Scan for the cell matching the given text and deliver its [x, y] coordinate at center. 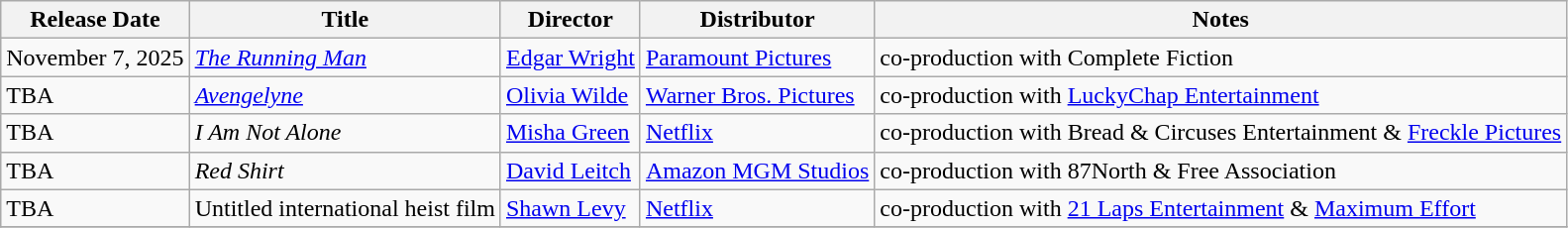
Avengelyne [345, 95]
Paramount Pictures [757, 57]
co-production with 21 Laps Entertainment & Maximum Effort [1220, 208]
Director [571, 20]
Red Shirt [345, 171]
Distributor [757, 20]
Release Date [95, 20]
David Leitch [571, 171]
The Running Man [345, 57]
November 7, 2025 [95, 57]
Edgar Wright [571, 57]
co-production with 87North & Free Association [1220, 171]
co-production with Complete Fiction [1220, 57]
Notes [1220, 20]
Shawn Levy [571, 208]
I Am Not Alone [345, 133]
Warner Bros. Pictures [757, 95]
co-production with LuckyChap Entertainment [1220, 95]
Misha Green [571, 133]
Untitled international heist film [345, 208]
Title [345, 20]
Olivia Wilde [571, 95]
Amazon MGM Studios [757, 171]
co-production with Bread & Circuses Entertainment & Freckle Pictures [1220, 133]
